Extract the [x, y] coordinate from the center of the cell holding the provided text.  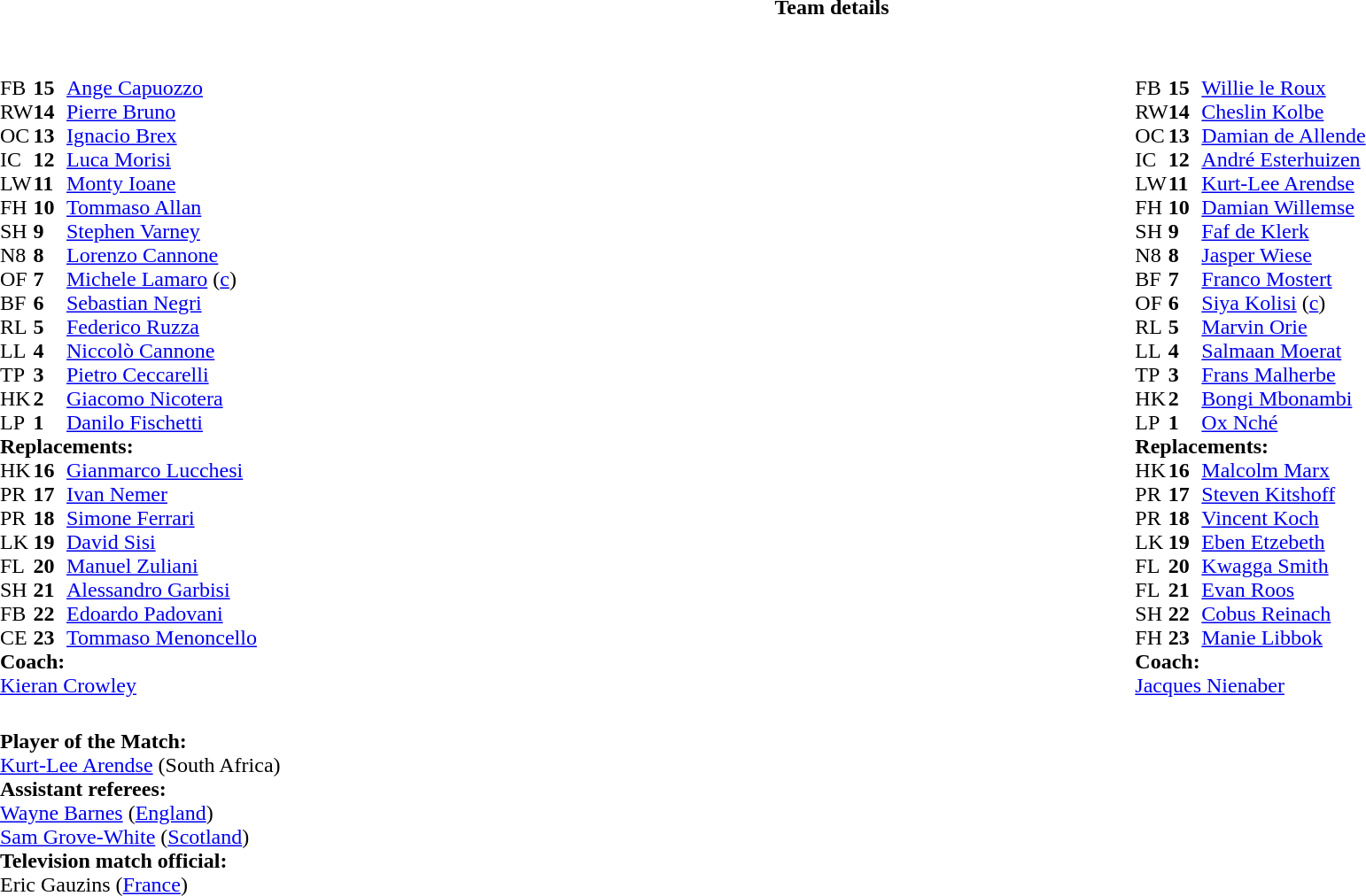
Kurt-Lee Arendse [1283, 184]
Tommaso Menoncello [161, 637]
Malcolm Marx [1283, 471]
Cheslin Kolbe [1283, 112]
David Sisi [161, 542]
Faf de Klerk [1283, 232]
Kwagga Smith [1283, 567]
Willie le Roux [1283, 89]
Stephen Varney [161, 232]
Lorenzo Cannone [161, 255]
Frans Malherbe [1283, 375]
Bongi Mbonambi [1283, 398]
Cobus Reinach [1283, 614]
Ange Capuozzo [161, 89]
Niccolò Cannone [161, 351]
Damian de Allende [1283, 136]
Eben Etzebeth [1283, 542]
Giacomo Nicotera [161, 398]
Evan Roos [1283, 590]
Tommaso Allan [161, 207]
Damian Willemse [1283, 207]
Luca Morisi [161, 159]
Siya Kolisi (c) [1283, 303]
Ox Nché [1283, 423]
Franco Mostert [1283, 280]
Edoardo Padovani [161, 614]
Alessandro Garbisi [161, 590]
Salmaan Moerat [1283, 351]
Vincent Koch [1283, 519]
Federico Ruzza [161, 328]
Michele Lamaro (c) [161, 280]
Manuel Zuliani [161, 567]
Pietro Ceccarelli [161, 375]
Kieran Crowley [128, 685]
Jasper Wiese [1283, 255]
Ignacio Brex [161, 136]
Monty Ioane [161, 184]
Gianmarco Lucchesi [161, 471]
Pierre Bruno [161, 112]
André Esterhuizen [1283, 159]
Ivan Nemer [161, 494]
Simone Ferrari [161, 519]
Marvin Orie [1283, 328]
Steven Kitshoff [1283, 494]
CE [17, 637]
Jacques Nienaber [1250, 685]
Danilo Fischetti [161, 423]
Manie Libbok [1283, 637]
Sebastian Negri [161, 303]
